Scan for the cell matching the given text and deliver its (x, y) coordinate at center. 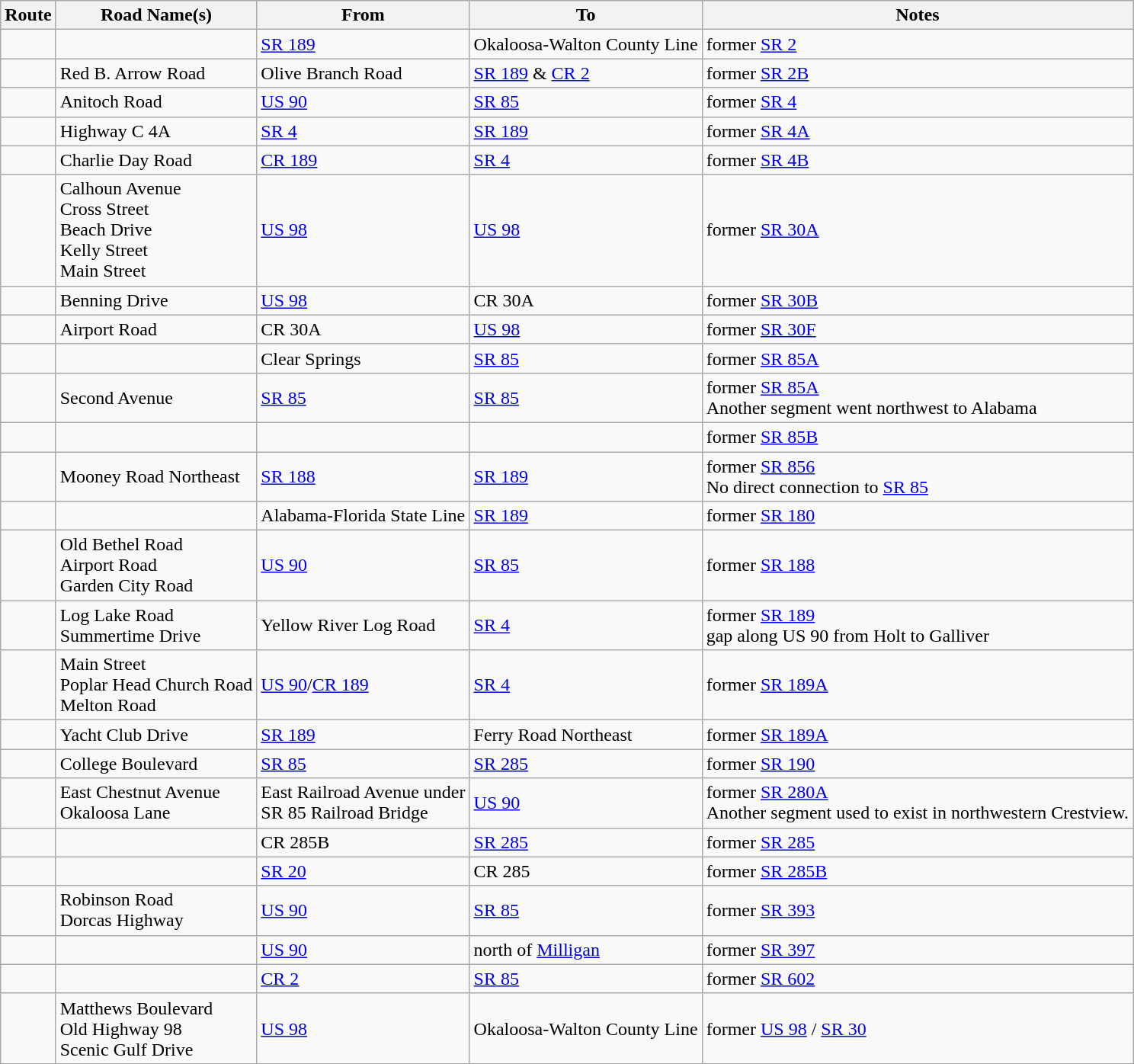
former SR 189gap along US 90 from Holt to Galliver (918, 625)
Ferry Road Northeast (585, 735)
US 90/CR 189 (363, 685)
CR 285 (585, 871)
Log Lake RoadSummertime Drive (156, 625)
Anitoch Road (156, 102)
Clear Springs (363, 358)
former SR 2 (918, 44)
Charlie Day Road (156, 160)
From (363, 15)
former SR 30F (918, 329)
Olive Branch Road (363, 73)
former SR 285 (918, 842)
Airport Road (156, 329)
former SR 85A (918, 358)
CR 2 (363, 979)
former SR 30B (918, 300)
Mooney Road Northeast (156, 476)
former SR 856No direct connection to SR 85 (918, 476)
former SR 285B (918, 871)
former SR 397 (918, 950)
former SR 4 (918, 102)
To (585, 15)
former SR 188 (918, 566)
East Chestnut AvenueOkaloosa Lane (156, 803)
Yacht Club Drive (156, 735)
former SR 602 (918, 979)
Second Avenue (156, 398)
Matthews BoulevardOld Highway 98Scenic Gulf Drive (156, 1028)
former SR 85B (918, 437)
Benning Drive (156, 300)
former SR 190 (918, 764)
former US 98 / SR 30 (918, 1028)
Road Name(s) (156, 15)
former SR 30A (918, 230)
Notes (918, 15)
SR 188 (363, 476)
former SR 4B (918, 160)
former SR 280AAnother segment used to exist in northwestern Crestview. (918, 803)
Highway C 4A (156, 131)
College Boulevard (156, 764)
former SR 2B (918, 73)
East Railroad Avenue underSR 85 Railroad Bridge (363, 803)
CR 189 (363, 160)
Route (28, 15)
SR 189 & CR 2 (585, 73)
Yellow River Log Road (363, 625)
Red B. Arrow Road (156, 73)
former SR 393 (918, 910)
Old Bethel RoadAirport RoadGarden City Road (156, 566)
SR 20 (363, 871)
former SR 85AAnother segment went northwest to Alabama (918, 398)
Robinson RoadDorcas Highway (156, 910)
former SR 4A (918, 131)
former SR 180 (918, 516)
Main StreetPoplar Head Church RoadMelton Road (156, 685)
CR 285B (363, 842)
Alabama-Florida State Line (363, 516)
north of Milligan (585, 950)
Calhoun AvenueCross StreetBeach DriveKelly StreetMain Street (156, 230)
